For the text-containing cell, return its midpoint in (x, y) coordinate format. 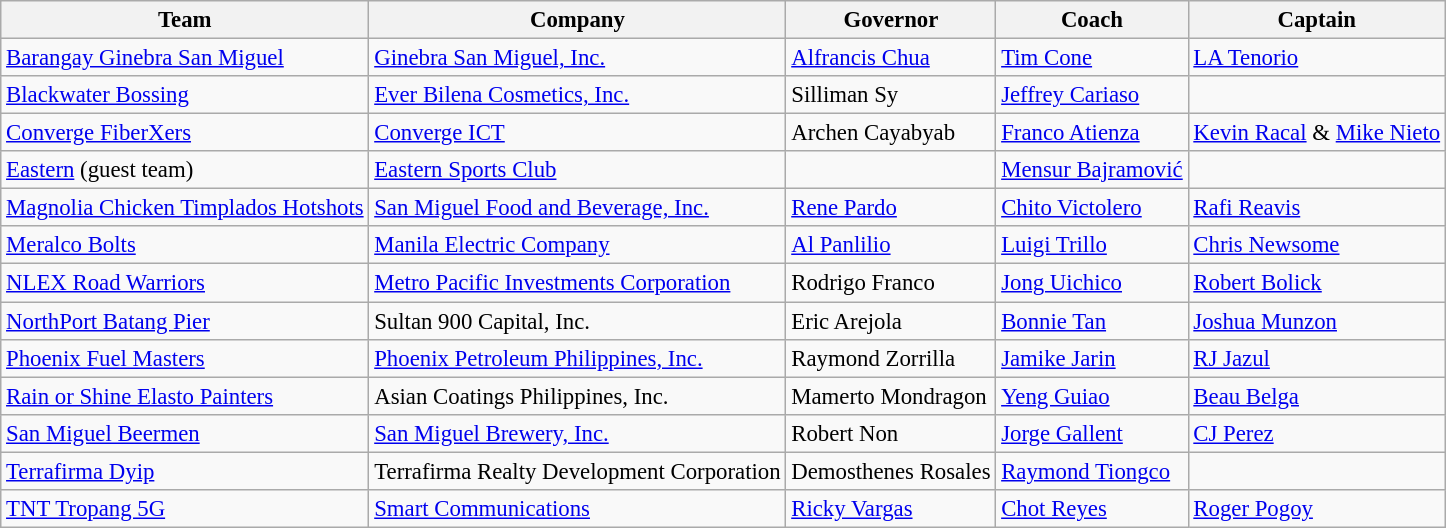
Demosthenes Rosales (891, 471)
Chito Victolero (1092, 208)
Franco Atienza (1092, 133)
TNT Tropang 5G (185, 509)
Captain (1316, 20)
Yeng Guiao (1092, 396)
Ever Bilena Cosmetics, Inc. (578, 95)
Jeffrey Cariaso (1092, 95)
Rene Pardo (891, 208)
LA Tenorio (1316, 58)
Raymond Tiongco (1092, 471)
Terrafirma Realty Development Corporation (578, 471)
Phoenix Fuel Masters (185, 358)
Asian Coatings Philippines, Inc. (578, 396)
Kevin Racal & Mike Nieto (1316, 133)
Magnolia Chicken Timplados Hotshots (185, 208)
NLEX Road Warriors (185, 283)
Converge FiberXers (185, 133)
Alfrancis Chua (891, 58)
Archen Cayabyab (891, 133)
Jong Uichico (1092, 283)
RJ Jazul (1316, 358)
Converge ICT (578, 133)
Robert Non (891, 433)
San Miguel Beermen (185, 433)
CJ Perez (1316, 433)
Barangay Ginebra San Miguel (185, 58)
Eastern Sports Club (578, 170)
Bonnie Tan (1092, 321)
Raymond Zorrilla (891, 358)
Meralco Bolts (185, 245)
Blackwater Bossing (185, 95)
Ricky Vargas (891, 509)
San Miguel Brewery, Inc. (578, 433)
Luigi Trillo (1092, 245)
Governor (891, 20)
Silliman Sy (891, 95)
Roger Pogoy (1316, 509)
Rodrigo Franco (891, 283)
Company (578, 20)
Chot Reyes (1092, 509)
Metro Pacific Investments Corporation (578, 283)
Al Panlilio (891, 245)
Team (185, 20)
Rain or Shine Elasto Painters (185, 396)
Jorge Gallent (1092, 433)
Mamerto Mondragon (891, 396)
Joshua Munzon (1316, 321)
San Miguel Food and Beverage, Inc. (578, 208)
Mensur Bajramović (1092, 170)
Ginebra San Miguel, Inc. (578, 58)
Tim Cone (1092, 58)
Sultan 900 Capital, Inc. (578, 321)
Eastern (guest team) (185, 170)
Beau Belga (1316, 396)
Eric Arejola (891, 321)
Chris Newsome (1316, 245)
Jamike Jarin (1092, 358)
Smart Communications (578, 509)
Phoenix Petroleum Philippines, Inc. (578, 358)
Terrafirma Dyip (185, 471)
Manila Electric Company (578, 245)
Robert Bolick (1316, 283)
NorthPort Batang Pier (185, 321)
Coach (1092, 20)
Rafi Reavis (1316, 208)
